Capture the cell that displays the provided text and extract its [X, Y] central coordinate. 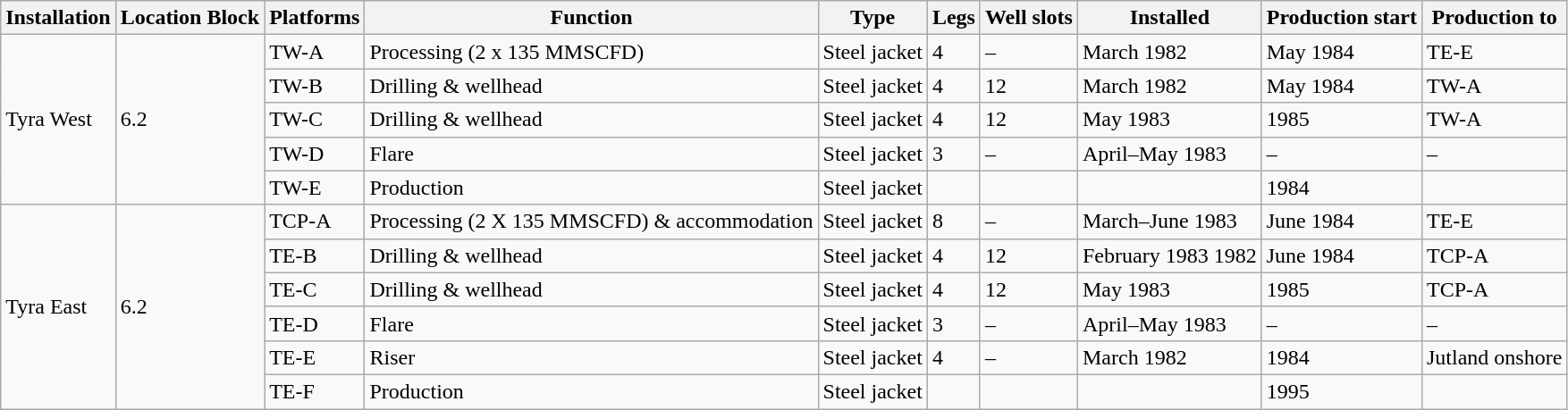
Well slots [1028, 18]
Function [592, 18]
Processing (2 x 135 MMSCFD) [592, 52]
TW-C [315, 120]
Riser [592, 357]
Location Block [190, 18]
Platforms [315, 18]
8 [953, 222]
Tyra East [58, 306]
Legs [953, 18]
TW-B [315, 86]
TE-B [315, 255]
TE-C [315, 289]
TW-E [315, 188]
Installed [1169, 18]
Tyra West [58, 120]
Jutland onshore [1494, 357]
TE-F [315, 391]
Production start [1341, 18]
1995 [1341, 391]
Production to [1494, 18]
Processing (2 X 135 MMSCFD) & accommodation [592, 222]
February 1983 1982 [1169, 255]
March–June 1983 [1169, 222]
TE-D [315, 323]
TW-D [315, 154]
Type [873, 18]
Installation [58, 18]
